Extract the (X, Y) coordinate from the center of the cell holding the provided text.  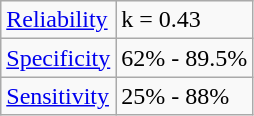
k = 0.43 (184, 20)
Specificity (58, 58)
62% - 89.5% (184, 58)
25% - 88% (184, 96)
Sensitivity (58, 96)
Reliability (58, 20)
